Output the (x, y) coordinate of the center of the cell containing the given text.  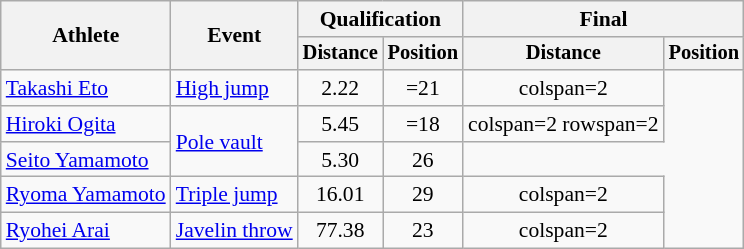
Takashi Eto (86, 88)
23 (423, 231)
Pole vault (234, 142)
Final (604, 19)
Triple jump (234, 195)
Ryohei Arai (86, 231)
29 (423, 195)
5.30 (340, 160)
Event (234, 36)
Athlete (86, 36)
Javelin throw (234, 231)
=18 (423, 124)
77.38 (340, 231)
colspan=2 rowspan=2 (564, 124)
16.01 (340, 195)
Hiroki Ogita (86, 124)
26 (423, 160)
Qualification (380, 19)
=21 (423, 88)
5.45 (340, 124)
Seito Yamamoto (86, 160)
Ryoma Yamamoto (86, 195)
High jump (234, 88)
2.22 (340, 88)
